Detect which cell encompasses the target text, then output its [X, Y] center coordinate. 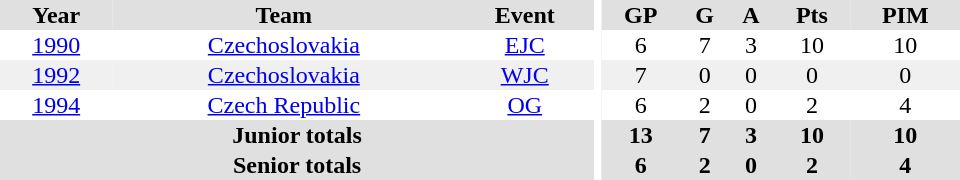
Event [524, 15]
1994 [56, 105]
PIM [905, 15]
EJC [524, 45]
A [752, 15]
Team [284, 15]
G [705, 15]
Senior totals [297, 165]
13 [641, 135]
1992 [56, 75]
Pts [812, 15]
Year [56, 15]
OG [524, 105]
WJC [524, 75]
GP [641, 15]
Czech Republic [284, 105]
1990 [56, 45]
Junior totals [297, 135]
